Find where the given text appears and provide that cell's center as (X, Y) coordinate. 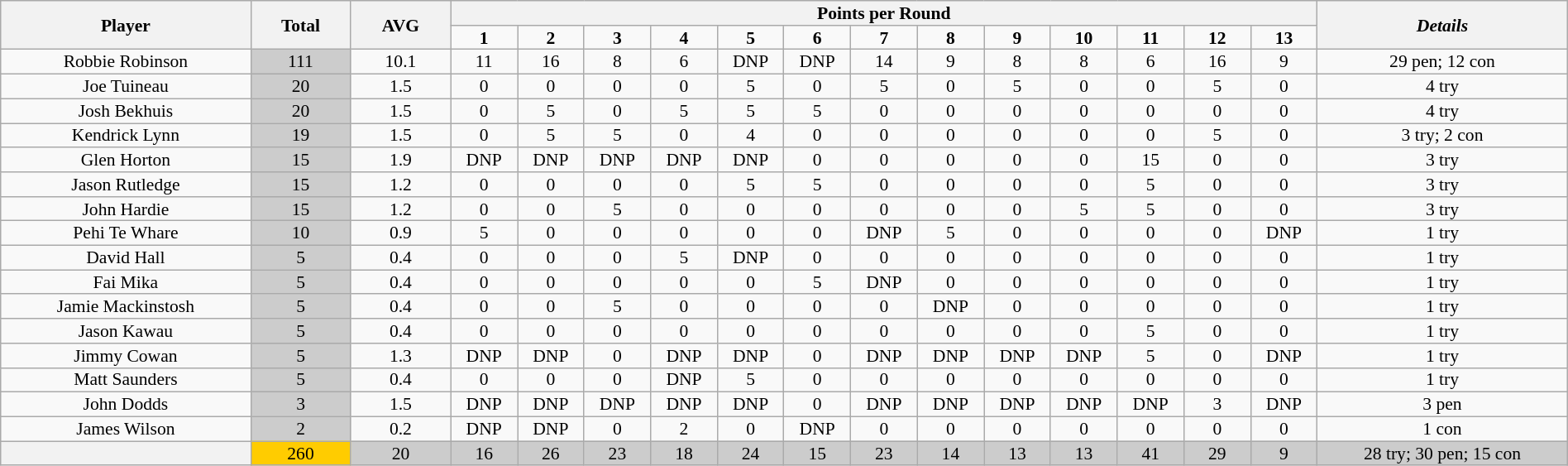
James Wilson (126, 430)
0.9 (400, 233)
Jason Kawau (126, 331)
Fai Mika (126, 282)
John Hardie (126, 209)
1.9 (400, 160)
260 (301, 454)
Joe Tuineau (126, 87)
111 (301, 62)
0.2 (400, 430)
28 try; 30 pen; 15 con (1442, 454)
John Dodds (126, 405)
26 (551, 454)
10.1 (400, 62)
29 pen; 12 con (1442, 62)
Glen Horton (126, 160)
Points per Round (884, 13)
41 (1151, 454)
Jamie Mackinstosh (126, 307)
Josh Bekhuis (126, 111)
Matt Saunders (126, 380)
24 (751, 454)
18 (685, 454)
12 (1217, 38)
Robbie Robinson (126, 62)
Total (301, 25)
1 con (1442, 430)
19 (301, 136)
Kendrick Lynn (126, 136)
Details (1442, 25)
29 (1217, 454)
3 try; 2 con (1442, 136)
David Hall (126, 258)
3 pen (1442, 405)
1.3 (400, 356)
7 (885, 38)
Jason Rutledge (126, 185)
Player (126, 25)
1 (485, 38)
Jimmy Cowan (126, 356)
AVG (400, 25)
Pehi Te Whare (126, 233)
